Capture the cell that displays the provided text and extract its [X, Y] central coordinate. 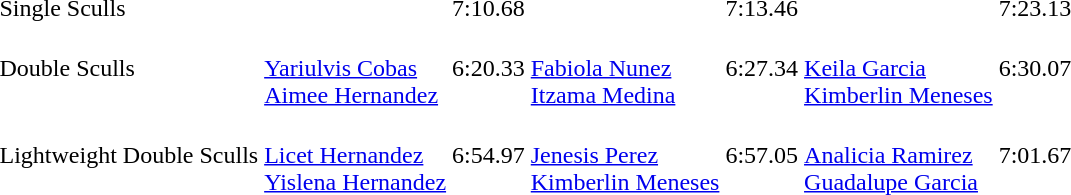
Yariulvis CobasAimee Hernandez [356, 68]
Fabiola NunezItzama Medina [625, 68]
6:27.34 [762, 68]
6:20.33 [489, 68]
Keila GarciaKimberlin Meneses [899, 68]
